From the cell containing the given text, extract its center point as (x, y) coordinate. 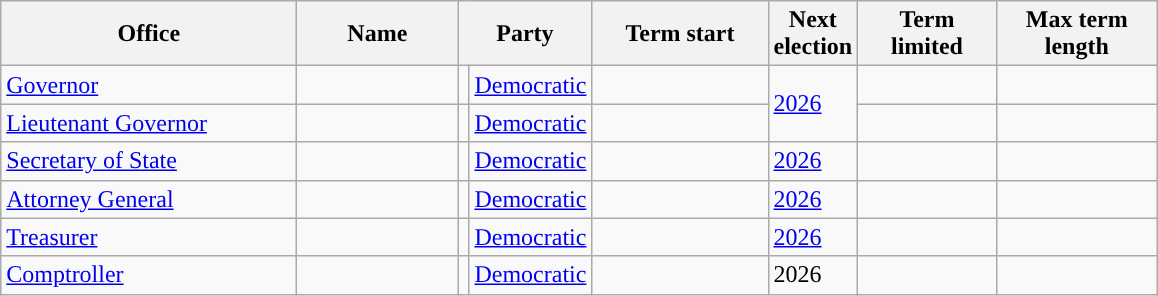
Office (149, 34)
Party (525, 34)
Secretary of State (149, 161)
Next election (813, 34)
Term limited (928, 34)
Term start (680, 34)
Lieutenant Governor (149, 123)
Attorney General (149, 199)
Name (378, 34)
Comptroller (149, 275)
Treasurer (149, 237)
Governor (149, 85)
Max term length (1076, 34)
